Determine the [X, Y] coordinate at the center of the cell enclosing the given text.  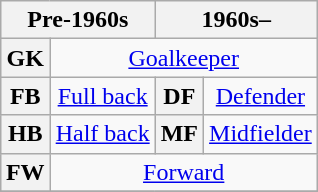
FB [25, 96]
Forward [184, 172]
Half back [102, 134]
DF [179, 96]
Full back [102, 96]
Defender [261, 96]
FW [25, 172]
Midfielder [261, 134]
MF [179, 134]
1960s– [236, 20]
Pre-1960s [78, 20]
GK [25, 58]
HB [25, 134]
Goalkeeper [184, 58]
